Locate the cell with the specified text and output its [x, y] center coordinate. 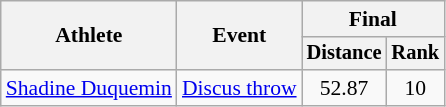
52.87 [344, 88]
10 [416, 88]
Event [240, 36]
Rank [416, 54]
Shadine Duquemin [89, 88]
Athlete [89, 36]
Discus throw [240, 88]
Final [373, 19]
Distance [344, 54]
